For the text-containing cell, return its midpoint in [x, y] coordinate format. 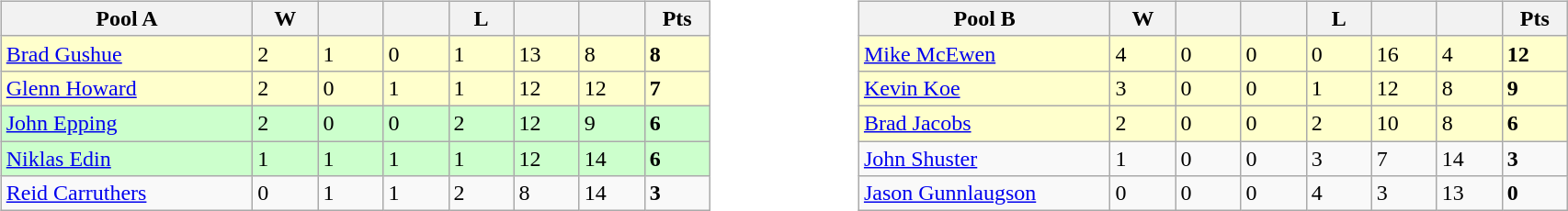
John Shuster [984, 159]
Kevin Koe [984, 88]
Pool A [127, 18]
Niklas Edin [127, 159]
Brad Gushue [127, 53]
16 [1404, 53]
Mike McEwen [984, 53]
Jason Gunnlaugson [984, 194]
10 [1404, 123]
Reid Carruthers [127, 194]
John Epping [127, 123]
Glenn Howard [127, 88]
Pool B [984, 18]
Brad Jacobs [984, 123]
